Determine the [X, Y] coordinate at the center of the cell enclosing the given text.  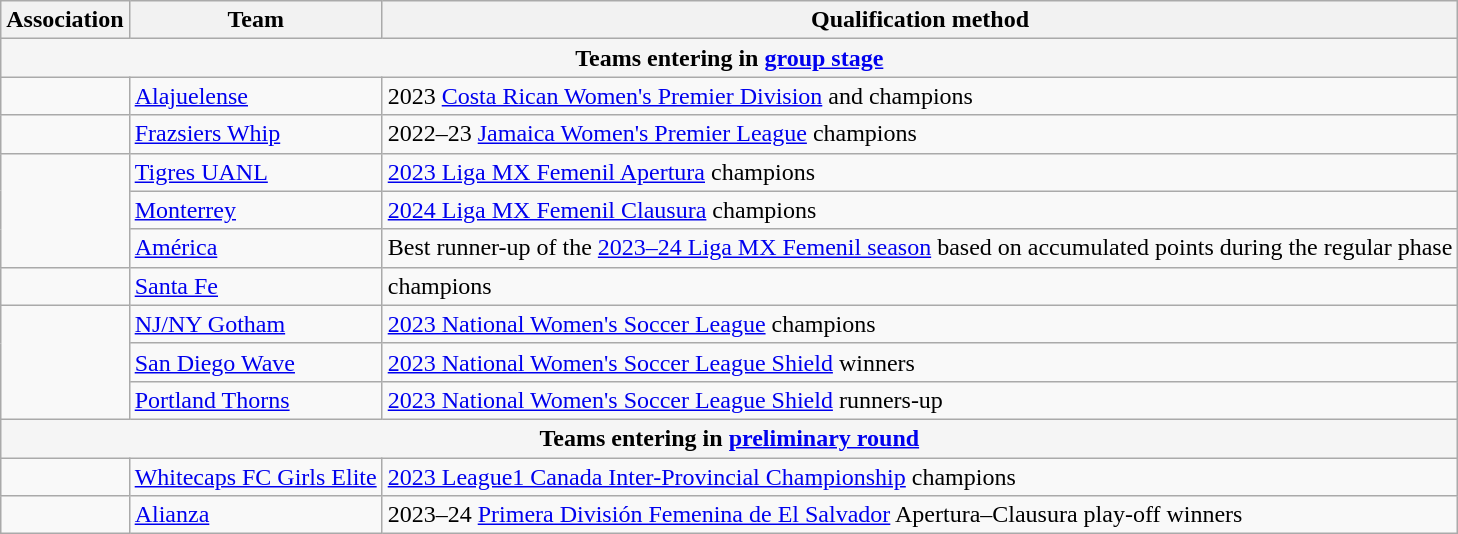
Best runner-up of the 2023–24 Liga MX Femenil season based on accumulated points during the regular phase [920, 248]
2023 National Women's Soccer League champions [920, 324]
2023 National Women's Soccer League Shield winners [920, 362]
Monterrey [256, 210]
San Diego Wave [256, 362]
2022–23 Jamaica Women's Premier League champions [920, 134]
Association [65, 20]
Team [256, 20]
Portland Thorns [256, 400]
Alianza [256, 515]
NJ/NY Gotham [256, 324]
champions [920, 286]
Whitecaps FC Girls Elite [256, 477]
Teams entering in group stage [730, 58]
Santa Fe [256, 286]
América [256, 248]
2023 League1 Canada Inter-Provincial Championship champions [920, 477]
2023 Costa Rican Women's Premier Division and champions [920, 96]
Teams entering in preliminary round [730, 438]
Tigres UANL [256, 172]
2023 Liga MX Femenil Apertura champions [920, 172]
Frazsiers Whip [256, 134]
2024 Liga MX Femenil Clausura champions [920, 210]
2023–24 Primera División Femenina de El Salvador Apertura–Clausura play-off winners [920, 515]
Qualification method [920, 20]
2023 National Women's Soccer League Shield runners-up [920, 400]
Alajuelense [256, 96]
